Detect which cell encompasses the target text, then output its (x, y) center coordinate. 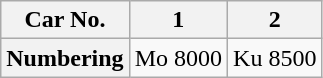
Ku 8500 (275, 58)
Numbering (65, 58)
Mo 8000 (178, 58)
1 (178, 20)
2 (275, 20)
Car No. (65, 20)
